Scan for the cell matching the given text and deliver its (X, Y) coordinate at center. 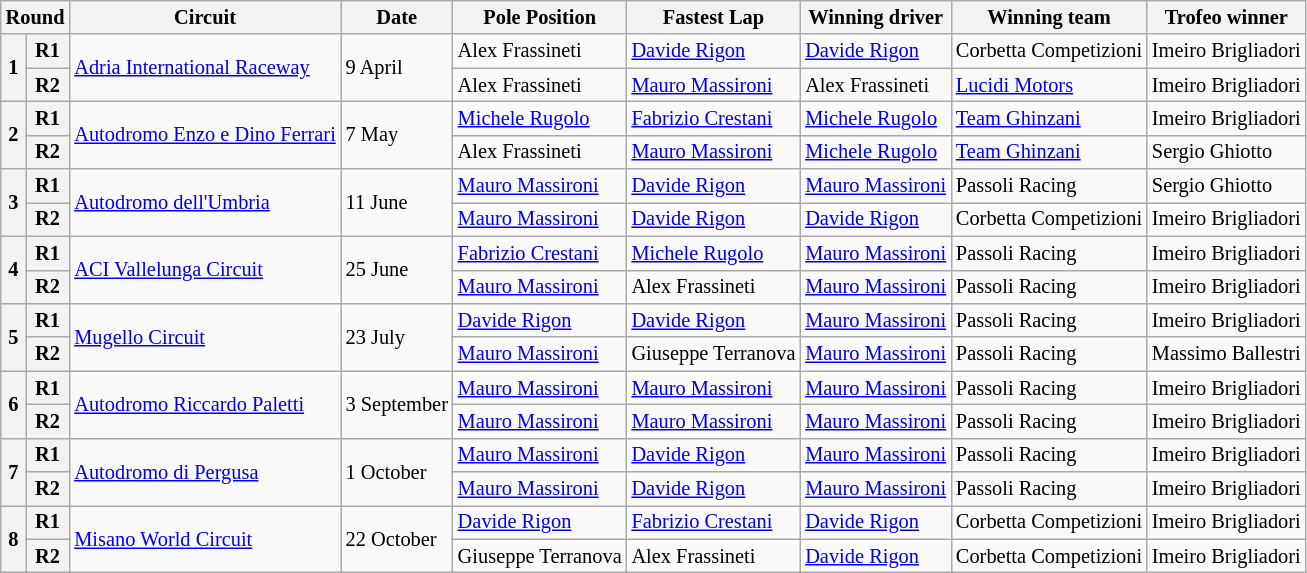
7 (14, 472)
Autodromo di Pergusa (204, 472)
Trofeo winner (1226, 17)
Circuit (204, 17)
3 September (397, 404)
Round (36, 17)
Autodromo Enzo e Dino Ferrari (204, 134)
6 (14, 404)
Lucidi Motors (1049, 85)
Pole Position (540, 17)
Autodromo dell'Umbria (204, 202)
1 October (397, 472)
Massimo Ballestri (1226, 354)
Winning driver (876, 17)
3 (14, 202)
4 (14, 270)
22 October (397, 538)
Date (397, 17)
2 (14, 134)
Winning team (1049, 17)
5 (14, 336)
Autodromo Riccardo Paletti (204, 404)
8 (14, 538)
ACI Vallelunga Circuit (204, 270)
Mugello Circuit (204, 336)
Misano World Circuit (204, 538)
7 May (397, 134)
23 July (397, 336)
25 June (397, 270)
9 April (397, 68)
11 June (397, 202)
1 (14, 68)
Adria International Raceway (204, 68)
Fastest Lap (714, 17)
